Scan for the cell matching the given text and deliver its (x, y) coordinate at center. 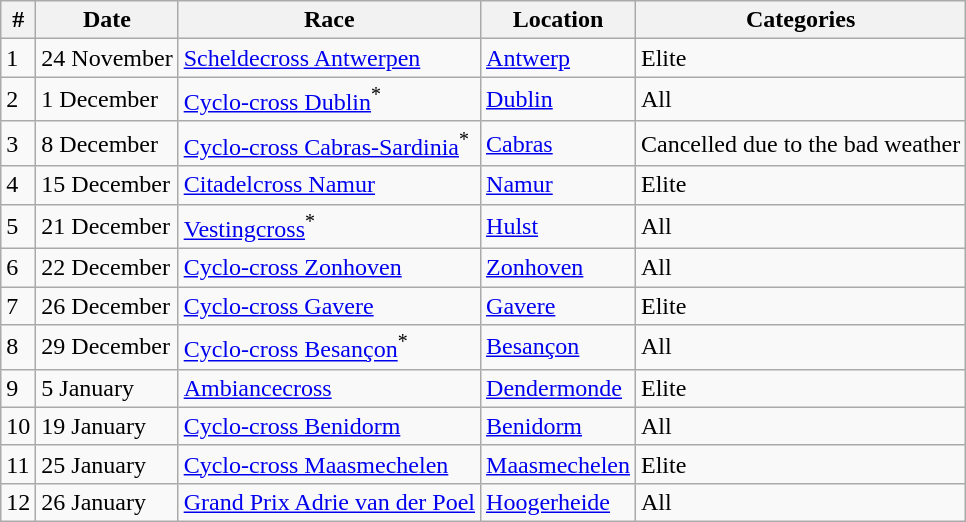
Zonhoven (558, 268)
8 (18, 348)
Cyclo-cross Zonhoven (329, 268)
Categories (801, 20)
Cyclo-cross Gavere (329, 306)
24 November (107, 58)
22 December (107, 268)
Race (329, 20)
Cabras (558, 144)
Cyclo-cross Maasmechelen (329, 464)
6 (18, 268)
Citadelcross Namur (329, 185)
4 (18, 185)
12 (18, 502)
3 (18, 144)
1 (18, 58)
Hoogerheide (558, 502)
26 January (107, 502)
26 December (107, 306)
10 (18, 426)
15 December (107, 185)
Cancelled due to the bad weather (801, 144)
Cyclo-cross Benidorm (329, 426)
Grand Prix Adrie van der Poel (329, 502)
Besançon (558, 348)
21 December (107, 226)
# (18, 20)
Location (558, 20)
Cyclo-cross Dublin* (329, 100)
29 December (107, 348)
5 January (107, 388)
Maasmechelen (558, 464)
Ambiancecross (329, 388)
Vestingcross* (329, 226)
Dendermonde (558, 388)
7 (18, 306)
Cyclo-cross Cabras-Sardinia* (329, 144)
2 (18, 100)
Benidorm (558, 426)
1 December (107, 100)
Dublin (558, 100)
Hulst (558, 226)
9 (18, 388)
Gavere (558, 306)
8 December (107, 144)
Scheldecross Antwerpen (329, 58)
5 (18, 226)
Namur (558, 185)
Cyclo-cross Besançon* (329, 348)
Date (107, 20)
Antwerp (558, 58)
25 January (107, 464)
11 (18, 464)
19 January (107, 426)
